For the text-containing cell, return its midpoint in [x, y] coordinate format. 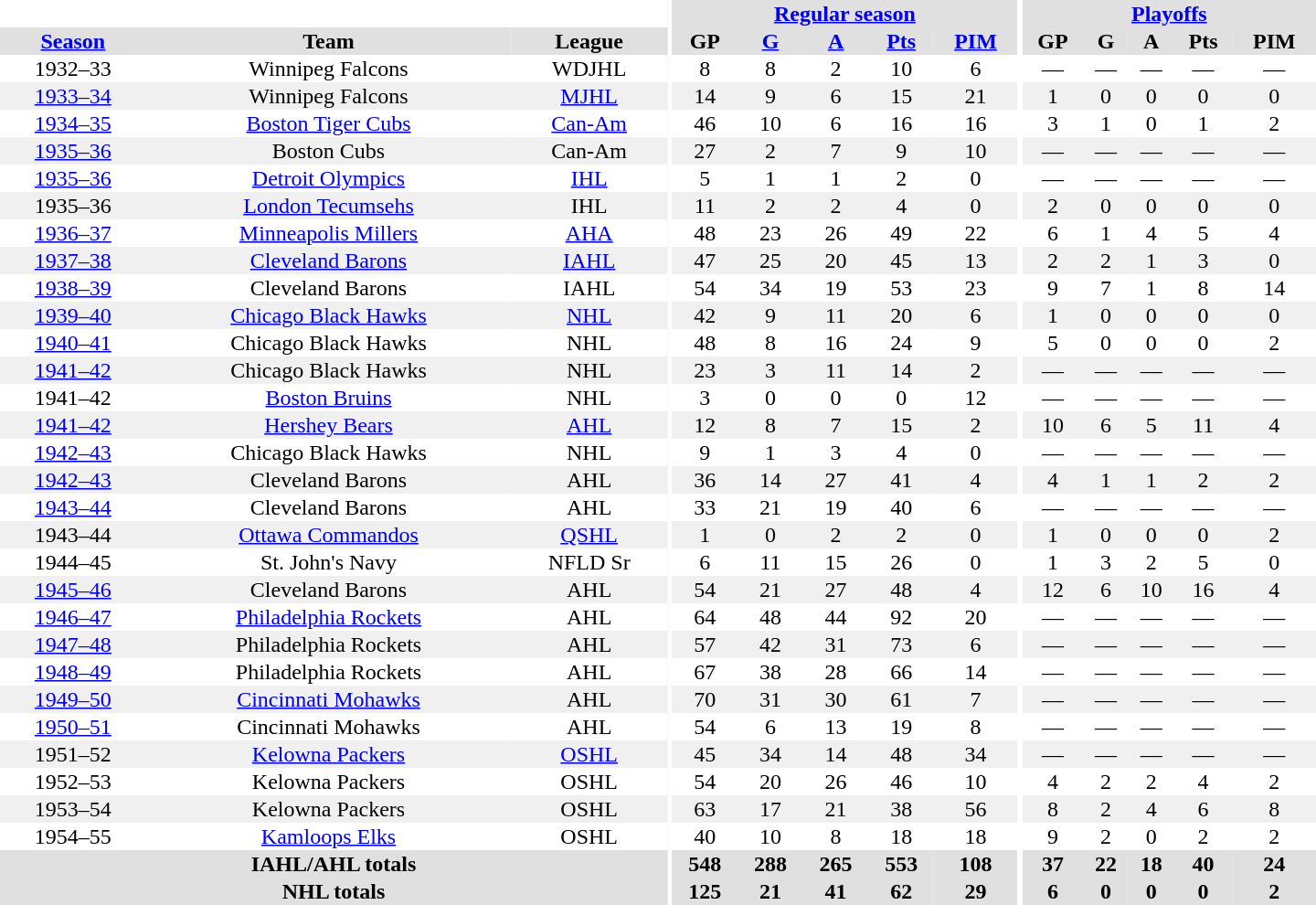
49 [901, 233]
64 [706, 617]
73 [901, 644]
1938–39 [73, 288]
St. John's Navy [329, 562]
67 [706, 672]
36 [706, 480]
NHL totals [334, 891]
548 [706, 864]
1948–49 [73, 672]
553 [901, 864]
1951–52 [73, 754]
28 [836, 672]
Ottawa Commandos [329, 535]
47 [706, 261]
1952–53 [73, 782]
Boston Tiger Cubs [329, 123]
70 [706, 699]
1945–46 [73, 590]
1934–35 [73, 123]
Minneapolis Millers [329, 233]
Team [329, 41]
61 [901, 699]
WDJHL [589, 69]
Regular season [845, 14]
1939–40 [73, 315]
30 [836, 699]
17 [770, 809]
Detroit Olympics [329, 178]
288 [770, 864]
1933–34 [73, 96]
QSHL [589, 535]
NFLD Sr [589, 562]
92 [901, 617]
33 [706, 507]
1944–45 [73, 562]
37 [1053, 864]
29 [976, 891]
London Tecumsehs [329, 206]
1946–47 [73, 617]
Season [73, 41]
IAHL/AHL totals [334, 864]
Hershey Bears [329, 425]
1940–41 [73, 343]
66 [901, 672]
62 [901, 891]
1954–55 [73, 836]
1947–48 [73, 644]
1950–51 [73, 727]
53 [901, 288]
Kamloops Elks [329, 836]
108 [976, 864]
Playoffs [1170, 14]
1953–54 [73, 809]
League [589, 41]
1936–37 [73, 233]
125 [706, 891]
1937–38 [73, 261]
25 [770, 261]
57 [706, 644]
44 [836, 617]
265 [836, 864]
1949–50 [73, 699]
AHA [589, 233]
Boston Cubs [329, 151]
MJHL [589, 96]
Boston Bruins [329, 398]
56 [976, 809]
1932–33 [73, 69]
63 [706, 809]
